Determine the (x, y) coordinate at the center of the cell enclosing the given text.  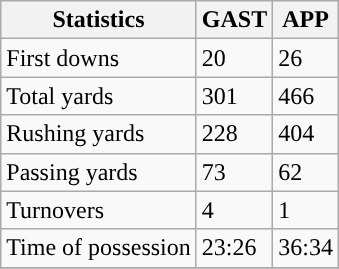
Turnovers (99, 210)
466 (306, 96)
Rushing yards (99, 134)
Passing yards (99, 172)
Time of possession (99, 248)
APP (306, 20)
301 (234, 96)
GAST (234, 20)
23:26 (234, 248)
404 (306, 134)
62 (306, 172)
26 (306, 58)
4 (234, 210)
20 (234, 58)
36:34 (306, 248)
228 (234, 134)
First downs (99, 58)
73 (234, 172)
Statistics (99, 20)
Total yards (99, 96)
1 (306, 210)
